Pinpoint the cell where the given text exists, returning its [x, y] midpoint coordinate. 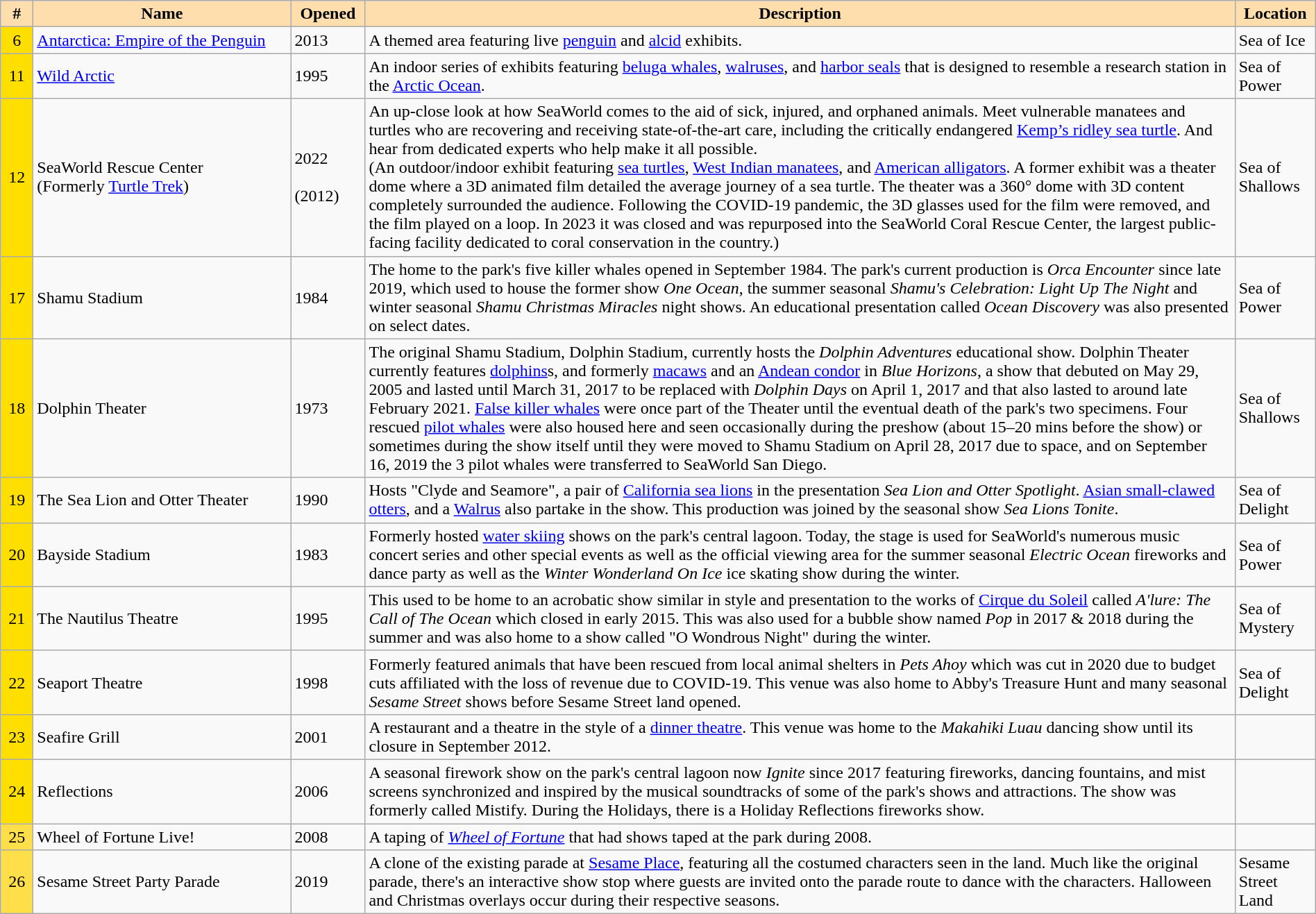
A taping of Wheel of Fortune that had shows taped at the park during 2008. [800, 836]
1990 [328, 500]
1983 [328, 555]
23 [17, 737]
21 [17, 618]
1984 [328, 297]
Sea of Ice [1275, 40]
2013 [328, 40]
26 [17, 882]
The Sea Lion and Otter Theater [162, 500]
1973 [328, 408]
The Nautilus Theatre [162, 618]
11 [17, 76]
Name [162, 14]
An indoor series of exhibits featuring beluga whales, walruses, and harbor seals that is designed to resemble a research station in the Arctic Ocean. [800, 76]
17 [17, 297]
20 [17, 555]
6 [17, 40]
2006 [328, 791]
# [17, 14]
Location [1275, 14]
A themed area featuring live penguin and alcid exhibits. [800, 40]
Opened [328, 14]
25 [17, 836]
22 [17, 682]
2008 [328, 836]
1998 [328, 682]
Seafire Grill [162, 737]
2001 [328, 737]
Antarctica: Empire of the Penguin [162, 40]
24 [17, 791]
12 [17, 178]
Seaport Theatre [162, 682]
2022(2012) [328, 178]
Sesame Street Land [1275, 882]
Wheel of Fortune Live! [162, 836]
SeaWorld Rescue Center (Formerly Turtle Trek) [162, 178]
Wild Arctic [162, 76]
19 [17, 500]
Dolphin Theater [162, 408]
2019 [328, 882]
Description [800, 14]
Shamu Stadium [162, 297]
Bayside Stadium [162, 555]
Sea of Mystery [1275, 618]
Reflections [162, 791]
Sesame Street Party Parade [162, 882]
18 [17, 408]
